Return [x, y] of the center of cell containing provided text 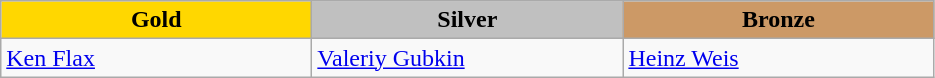
Gold [156, 20]
Ken Flax [156, 58]
Heinz Weis [778, 58]
Valeriy Gubkin [468, 58]
Bronze [778, 20]
Silver [468, 20]
